Extract the [x, y] coordinate from the center of the cell holding the provided text.  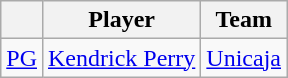
Team [244, 20]
Kendrick Perry [121, 58]
PG [22, 58]
Player [121, 20]
Unicaja [244, 58]
